Return (x, y) of the center of cell containing provided text 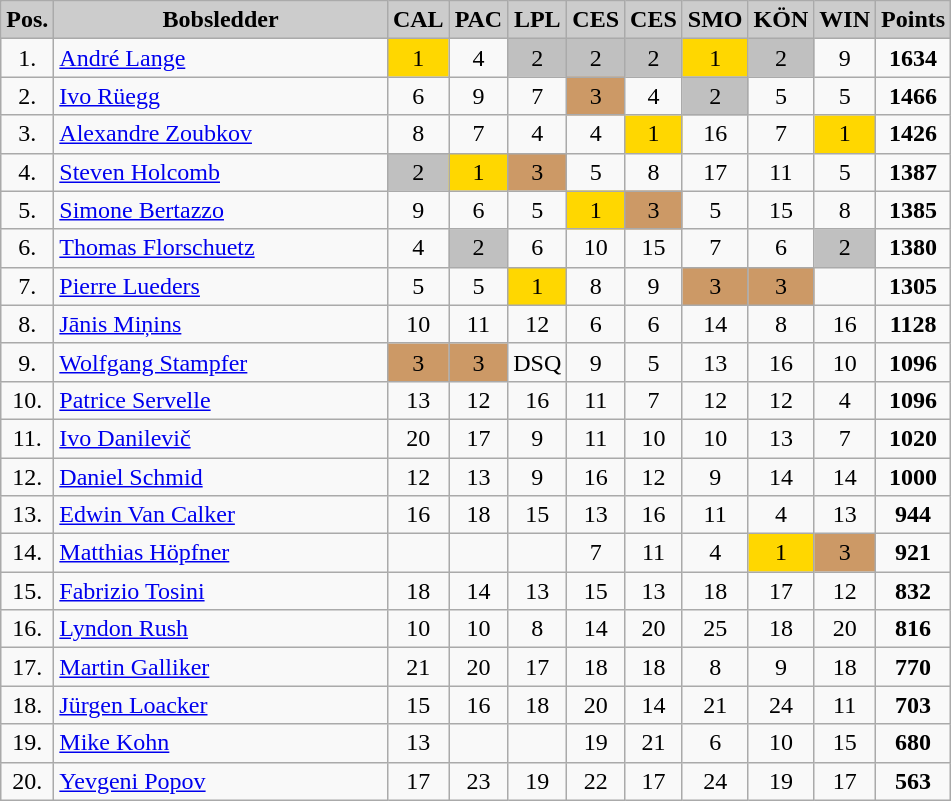
3. (28, 134)
Points (914, 20)
DSQ (538, 362)
Matthias Höpfner (221, 553)
SMO (715, 20)
1466 (914, 96)
6. (28, 248)
14. (28, 553)
9. (28, 362)
1. (28, 58)
2. (28, 96)
1426 (914, 134)
5. (28, 210)
Ivo Rüegg (221, 96)
4. (28, 172)
10. (28, 400)
1020 (914, 438)
22 (596, 781)
Daniel Schmid (221, 477)
Alexandre Zoubkov (221, 134)
PAC (478, 20)
Ivo Danilevič (221, 438)
Yevgeni Popov (221, 781)
André Lange (221, 58)
563 (914, 781)
1380 (914, 248)
Pos. (28, 20)
Edwin Van Calker (221, 515)
Jürgen Loacker (221, 705)
1387 (914, 172)
16. (28, 629)
17. (28, 667)
680 (914, 743)
18. (28, 705)
816 (914, 629)
Fabrizio Tosini (221, 591)
20. (28, 781)
832 (914, 591)
703 (914, 705)
Lyndon Rush (221, 629)
Mike Kohn (221, 743)
Patrice Servelle (221, 400)
Steven Holcomb (221, 172)
921 (914, 553)
12. (28, 477)
Bobsledder (221, 20)
25 (715, 629)
13. (28, 515)
Jānis Miņins (221, 324)
CAL (418, 20)
Martin Galliker (221, 667)
11. (28, 438)
19. (28, 743)
1634 (914, 58)
1128 (914, 324)
1000 (914, 477)
Wolfgang Stampfer (221, 362)
Pierre Lueders (221, 286)
1385 (914, 210)
8. (28, 324)
LPL (538, 20)
WIN (845, 20)
Thomas Florschuetz (221, 248)
944 (914, 515)
770 (914, 667)
15. (28, 591)
1305 (914, 286)
Simone Bertazzo (221, 210)
KÖN (781, 20)
7. (28, 286)
23 (478, 781)
